Return (x, y) of the center of cell containing provided text 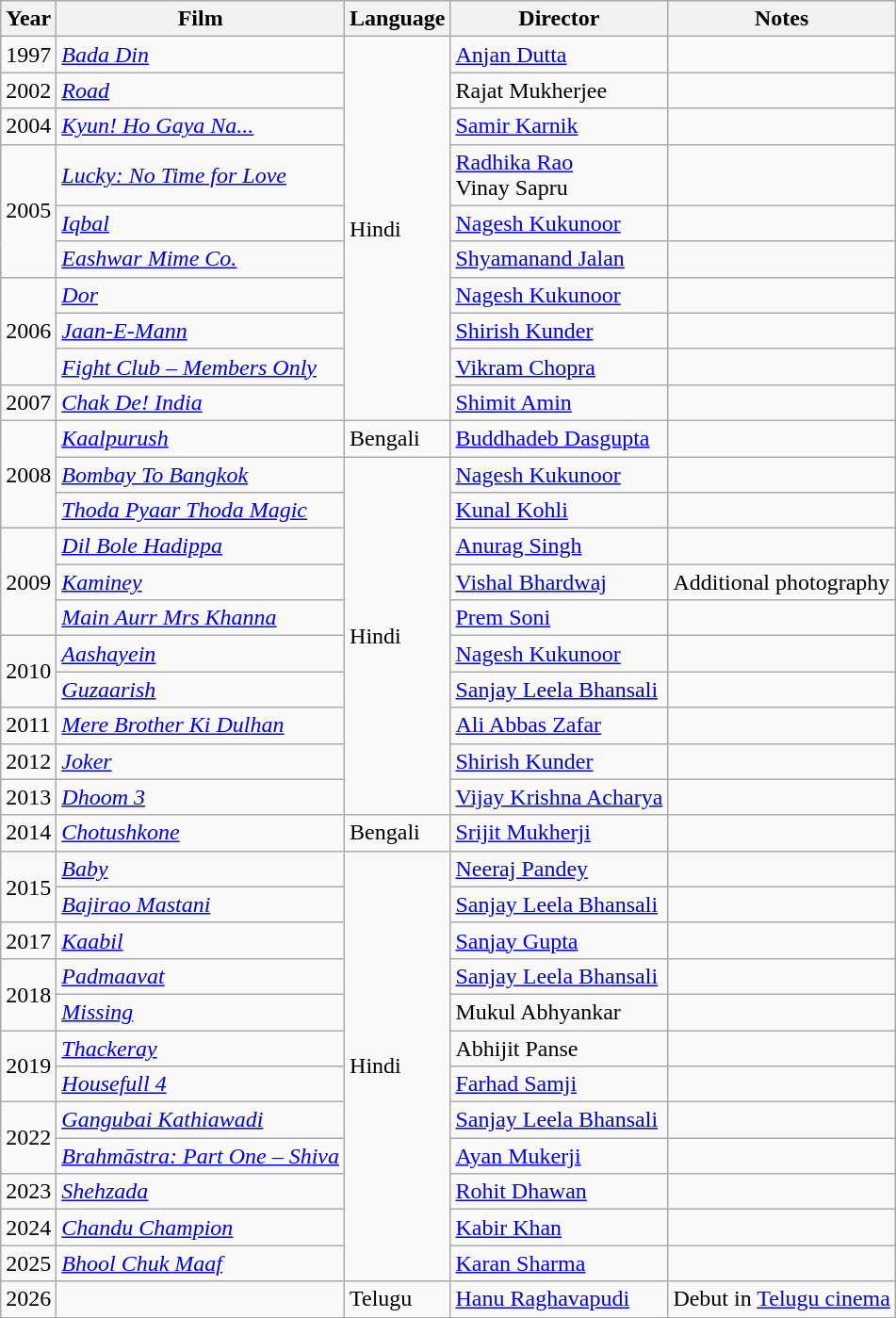
Director (560, 19)
Film (201, 19)
Eashwar Mime Co. (201, 259)
Thoda Pyaar Thoda Magic (201, 511)
Neeraj Pandey (560, 869)
Housefull 4 (201, 1084)
Telugu (398, 1299)
Additional photography (782, 582)
Rohit Dhawan (560, 1192)
Joker (201, 761)
2012 (28, 761)
2010 (28, 672)
Brahmāstra: Part One – Shiva (201, 1156)
Iqbal (201, 223)
Ali Abbas Zafar (560, 725)
Radhika RaoVinay Sapru (560, 175)
2026 (28, 1299)
Ayan Mukerji (560, 1156)
Bhool Chuk Maaf (201, 1263)
Chotushkone (201, 833)
2015 (28, 887)
2017 (28, 940)
Kaminey (201, 582)
Mere Brother Ki Dulhan (201, 725)
Notes (782, 19)
Chak De! India (201, 402)
2023 (28, 1192)
Kaalpurush (201, 438)
Vikram Chopra (560, 366)
Debut in Telugu cinema (782, 1299)
Buddhadeb Dasgupta (560, 438)
2013 (28, 797)
2002 (28, 90)
Prem Soni (560, 618)
2007 (28, 402)
Kabir Khan (560, 1228)
Bada Din (201, 55)
Language (398, 19)
Abhijit Panse (560, 1049)
1997 (28, 55)
Dil Bole Hadippa (201, 546)
Guzaarish (201, 690)
Kunal Kohli (560, 511)
2022 (28, 1138)
2011 (28, 725)
Shimit Amin (560, 402)
Rajat Mukherjee (560, 90)
Fight Club – Members Only (201, 366)
Thackeray (201, 1049)
Dhoom 3 (201, 797)
Bombay To Bangkok (201, 474)
Samir Karnik (560, 126)
2019 (28, 1066)
Vishal Bhardwaj (560, 582)
Bajirao Mastani (201, 904)
Lucky: No Time for Love (201, 175)
2006 (28, 331)
Sanjay Gupta (560, 940)
2008 (28, 474)
2014 (28, 833)
Main Aurr Mrs Khanna (201, 618)
Padmaavat (201, 976)
Kyun! Ho Gaya Na... (201, 126)
Hanu Raghavapudi (560, 1299)
Mukul Abhyankar (560, 1012)
Shehzada (201, 1192)
2018 (28, 994)
Dor (201, 295)
Chandu Champion (201, 1228)
Kaabil (201, 940)
Jaan-E-Mann (201, 331)
Road (201, 90)
2009 (28, 582)
Vijay Krishna Acharya (560, 797)
Farhad Samji (560, 1084)
Year (28, 19)
Anurag Singh (560, 546)
Baby (201, 869)
Anjan Dutta (560, 55)
Shyamanand Jalan (560, 259)
Gangubai Kathiawadi (201, 1120)
Aashayein (201, 654)
Missing (201, 1012)
2005 (28, 211)
2025 (28, 1263)
Karan Sharma (560, 1263)
2004 (28, 126)
Srijit Mukherji (560, 833)
2024 (28, 1228)
